Scan for the cell matching the given text and deliver its (x, y) coordinate at center. 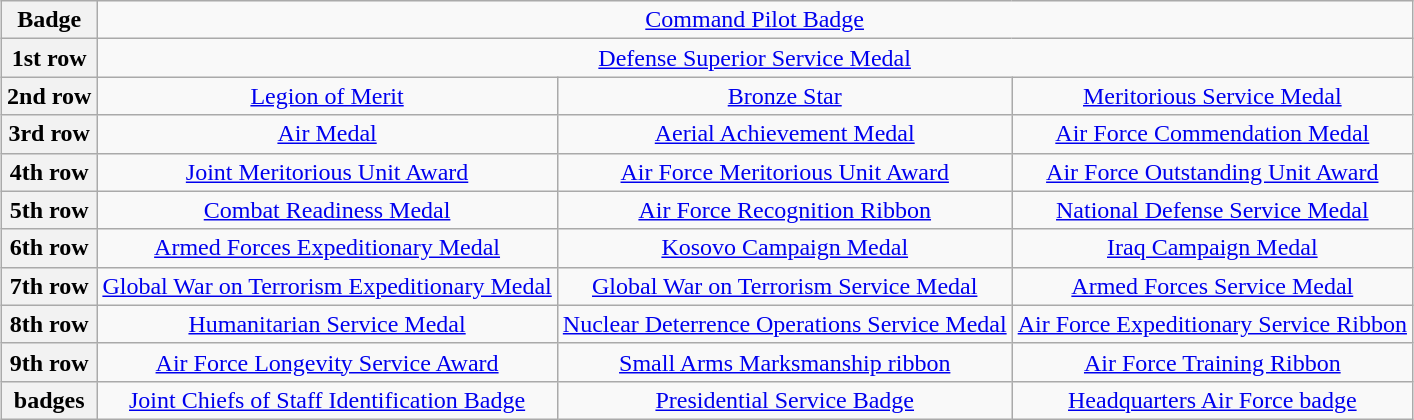
Presidential Service Badge (784, 400)
Meritorious Service Medal (1212, 96)
Legion of Merit (327, 96)
Iraq Campaign Medal (1212, 248)
2nd row (50, 96)
Humanitarian Service Medal (327, 324)
5th row (50, 210)
Air Force Recognition Ribbon (784, 210)
Joint Meritorious Unit Award (327, 172)
8th row (50, 324)
Air Medal (327, 134)
Air Force Commendation Medal (1212, 134)
Bronze Star (784, 96)
3rd row (50, 134)
Global War on Terrorism Service Medal (784, 286)
Headquarters Air Force badge (1212, 400)
7th row (50, 286)
Air Force Outstanding Unit Award (1212, 172)
Air Force Training Ribbon (1212, 362)
Armed Forces Service Medal (1212, 286)
Air Force Meritorious Unit Award (784, 172)
1st row (50, 58)
6th row (50, 248)
Global War on Terrorism Expeditionary Medal (327, 286)
Badge (50, 20)
Defense Superior Service Medal (755, 58)
Nuclear Deterrence Operations Service Medal (784, 324)
4th row (50, 172)
Command Pilot Badge (755, 20)
Joint Chiefs of Staff Identification Badge (327, 400)
Combat Readiness Medal (327, 210)
Aerial Achievement Medal (784, 134)
Armed Forces Expeditionary Medal (327, 248)
Kosovo Campaign Medal (784, 248)
Small Arms Marksmanship ribbon (784, 362)
Air Force Longevity Service Award (327, 362)
Air Force Expeditionary Service Ribbon (1212, 324)
9th row (50, 362)
badges (50, 400)
National Defense Service Medal (1212, 210)
